Pinpoint the cell where the given text exists, returning its [X, Y] midpoint coordinate. 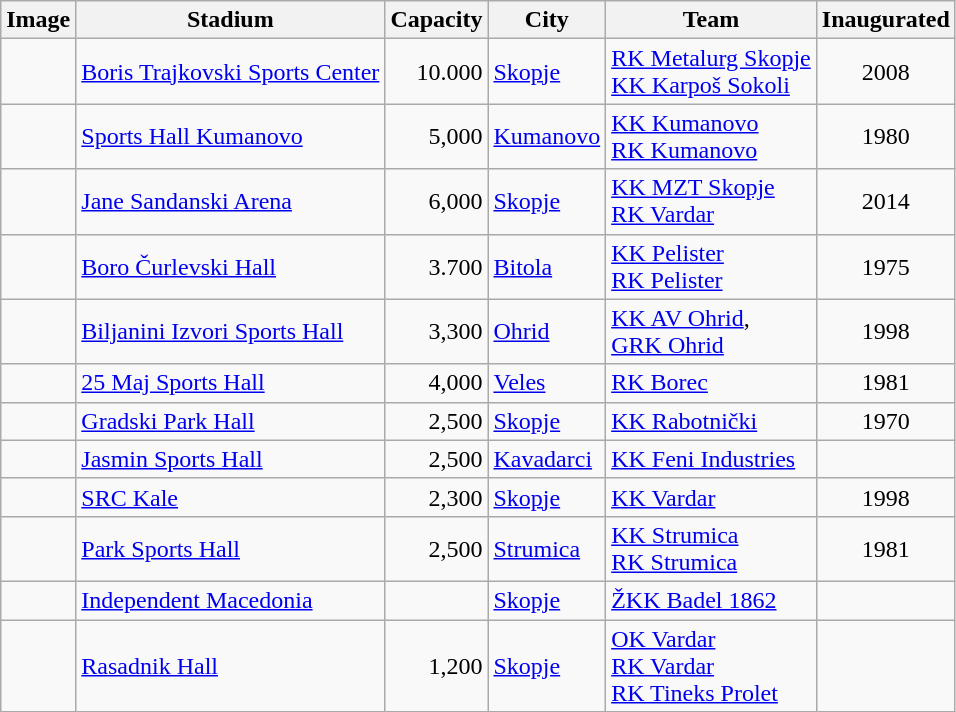
6,000 [436, 202]
2008 [886, 72]
10.000 [436, 72]
SRC Kale [230, 497]
City [547, 20]
Veles [547, 383]
Jane Sandanski Arena [230, 202]
ŽKK Badel 1862 [712, 600]
Stadium [230, 20]
Rasadnik Hall [230, 666]
Sports Hall Kumanovo [230, 136]
Capacity [436, 20]
KK MZT SkopjeRK Vardar [712, 202]
1980 [886, 136]
1970 [886, 421]
Team [712, 20]
Bitola [547, 266]
25 Maj Sports Hall [230, 383]
RK Borec [712, 383]
1,200 [436, 666]
KK AV Ohrid,GRK Ohrid [712, 332]
5,000 [436, 136]
Kumanovo [547, 136]
Image [38, 20]
Ohrid [547, 332]
OK VardarRK VardarRK Tineks Prolet [712, 666]
KK Feni Industries [712, 459]
3.700 [436, 266]
Park Sports Hall [230, 548]
2014 [886, 202]
RK Metalurg Skopje KK Karpoš Sokoli [712, 72]
KK Rabotnički [712, 421]
Boro Čurlevski Hall [230, 266]
Boris Trajkovski Sports Center [230, 72]
Strumica [547, 548]
KK StrumicaRK Strumica [712, 548]
Jasmin Sports Hall [230, 459]
2,300 [436, 497]
Gradski Park Hall [230, 421]
Kavadarci [547, 459]
KK Vardar [712, 497]
KK PelisterRK Pelister [712, 266]
KK KumanovoRK Kumanovo [712, 136]
Inaugurated [886, 20]
Biljanini Izvori Sports Hall [230, 332]
1975 [886, 266]
4,000 [436, 383]
3,300 [436, 332]
Independent Macedonia [230, 600]
